Capture the cell that displays the provided text and extract its (x, y) central coordinate. 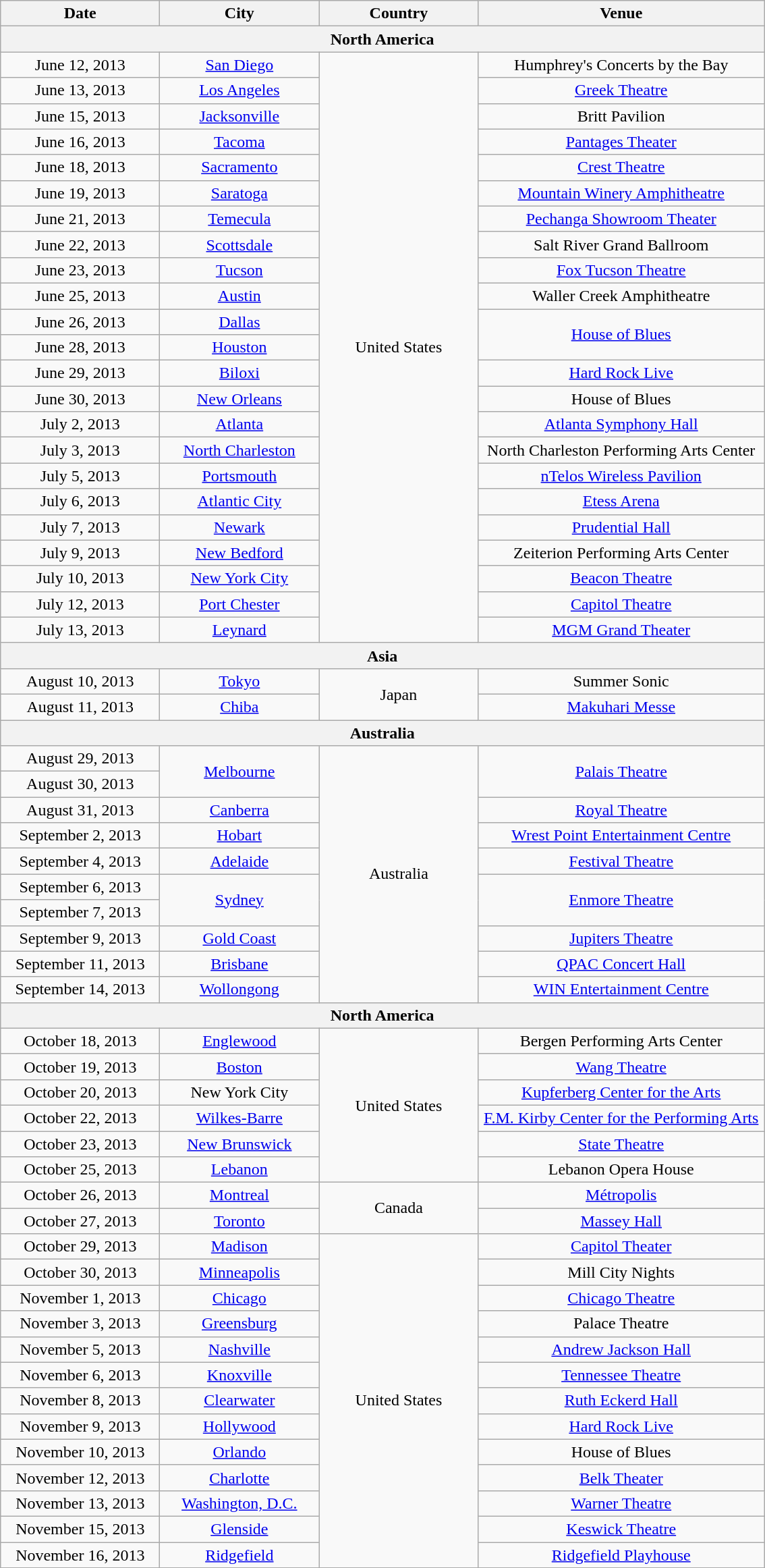
Montreal (239, 1195)
Wrest Point Entertainment Centre (621, 836)
Chiba (239, 707)
QPAC Concert Hall (621, 964)
Orlando (239, 1452)
November 1, 2013 (80, 1298)
Greensburg (239, 1324)
Lebanon Opera House (621, 1170)
Brisbane (239, 964)
F.M. Kirby Center for the Performing Arts (621, 1118)
November 9, 2013 (80, 1426)
July 9, 2013 (80, 553)
Dallas (239, 322)
Ridgefield Playhouse (621, 1555)
November 5, 2013 (80, 1349)
Summer Sonic (621, 681)
State Theatre (621, 1144)
August 30, 2013 (80, 784)
Port Chester (239, 604)
Pechanga Showroom Theater (621, 219)
Hobart (239, 836)
Nashville (239, 1349)
Sydney (239, 900)
Atlanta (239, 425)
Asia (382, 655)
November 6, 2013 (80, 1375)
Palace Theatre (621, 1324)
June 19, 2013 (80, 193)
Venue (621, 13)
November 3, 2013 (80, 1324)
Atlantic City (239, 502)
June 26, 2013 (80, 322)
Wilkes-Barre (239, 1118)
nTelos Wireless Pavilion (621, 476)
June 30, 2013 (80, 399)
Madison (239, 1247)
October 23, 2013 (80, 1144)
Jacksonville (239, 116)
Country (399, 13)
September 6, 2013 (80, 887)
September 4, 2013 (80, 861)
June 15, 2013 (80, 116)
Capitol Theatre (621, 604)
Waller Creek Amphitheatre (621, 296)
Kupferberg Center for the Arts (621, 1092)
Chicago Theatre (621, 1298)
North Charleston (239, 450)
Wollongong (239, 990)
June 13, 2013 (80, 90)
September 11, 2013 (80, 964)
Newark (239, 527)
July 10, 2013 (80, 578)
October 20, 2013 (80, 1092)
Canberra (239, 810)
July 7, 2013 (80, 527)
Knoxville (239, 1375)
August 29, 2013 (80, 759)
San Diego (239, 65)
Wang Theatre (621, 1066)
Houston (239, 348)
August 31, 2013 (80, 810)
July 3, 2013 (80, 450)
November 10, 2013 (80, 1452)
Tennessee Theatre (621, 1375)
Etess Arena (621, 502)
WIN Entertainment Centre (621, 990)
Keswick Theatre (621, 1529)
July 12, 2013 (80, 604)
Scottsdale (239, 244)
Saratoga (239, 193)
November 13, 2013 (80, 1503)
Britt Pavilion (621, 116)
August 11, 2013 (80, 707)
October 27, 2013 (80, 1221)
Warner Theatre (621, 1503)
September 14, 2013 (80, 990)
Lebanon (239, 1170)
Clearwater (239, 1401)
September 9, 2013 (80, 938)
Los Angeles (239, 90)
November 16, 2013 (80, 1555)
Chicago (239, 1298)
Adelaide (239, 861)
Toronto (239, 1221)
July 13, 2013 (80, 630)
Gold Coast (239, 938)
Bergen Performing Arts Center (621, 1041)
June 28, 2013 (80, 348)
Temecula (239, 219)
Washington, D.C. (239, 1503)
Mill City Nights (621, 1272)
Boston (239, 1066)
Tucson (239, 270)
Humphrey's Concerts by the Bay (621, 65)
Royal Theatre (621, 810)
June 16, 2013 (80, 142)
Belk Theater (621, 1478)
New Bedford (239, 553)
November 12, 2013 (80, 1478)
Glenside (239, 1529)
Prudential Hall (621, 527)
August 10, 2013 (80, 681)
June 29, 2013 (80, 373)
October 18, 2013 (80, 1041)
October 22, 2013 (80, 1118)
Canada (399, 1208)
June 12, 2013 (80, 65)
Englewood (239, 1041)
Palais Theatre (621, 772)
June 21, 2013 (80, 219)
MGM Grand Theater (621, 630)
September 7, 2013 (80, 913)
Tokyo (239, 681)
Charlotte (239, 1478)
North Charleston Performing Arts Center (621, 450)
June 18, 2013 (80, 167)
Austin (239, 296)
July 2, 2013 (80, 425)
Fox Tucson Theatre (621, 270)
New Orleans (239, 399)
June 23, 2013 (80, 270)
Minneapolis (239, 1272)
Andrew Jackson Hall (621, 1349)
October 19, 2013 (80, 1066)
City (239, 13)
September 2, 2013 (80, 836)
October 29, 2013 (80, 1247)
Enmore Theatre (621, 900)
Sacramento (239, 167)
Mountain Winery Amphitheatre (621, 193)
November 15, 2013 (80, 1529)
New Brunswick (239, 1144)
Hollywood (239, 1426)
Beacon Theatre (621, 578)
Japan (399, 694)
October 26, 2013 (80, 1195)
Crest Theatre (621, 167)
July 6, 2013 (80, 502)
Zeiterion Performing Arts Center (621, 553)
November 8, 2013 (80, 1401)
June 25, 2013 (80, 296)
Festival Theatre (621, 861)
Capitol Theater (621, 1247)
Atlanta Symphony Hall (621, 425)
Makuhari Messe (621, 707)
October 30, 2013 (80, 1272)
Date (80, 13)
July 5, 2013 (80, 476)
Ruth Eckerd Hall (621, 1401)
Métropolis (621, 1195)
Greek Theatre (621, 90)
Melbourne (239, 772)
Massey Hall (621, 1221)
Portsmouth (239, 476)
June 22, 2013 (80, 244)
Tacoma (239, 142)
Ridgefield (239, 1555)
Salt River Grand Ballroom (621, 244)
Jupiters Theatre (621, 938)
Biloxi (239, 373)
October 25, 2013 (80, 1170)
Pantages Theater (621, 142)
Leynard (239, 630)
